For the text-containing cell, return its midpoint in (x, y) coordinate format. 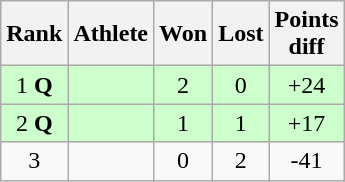
Lost (241, 34)
Athlete (111, 34)
3 (34, 161)
+17 (306, 123)
2 Q (34, 123)
Rank (34, 34)
Pointsdiff (306, 34)
Won (184, 34)
-41 (306, 161)
1 Q (34, 85)
+24 (306, 85)
